Output the [X, Y] coordinate of the center of the cell containing the given text.  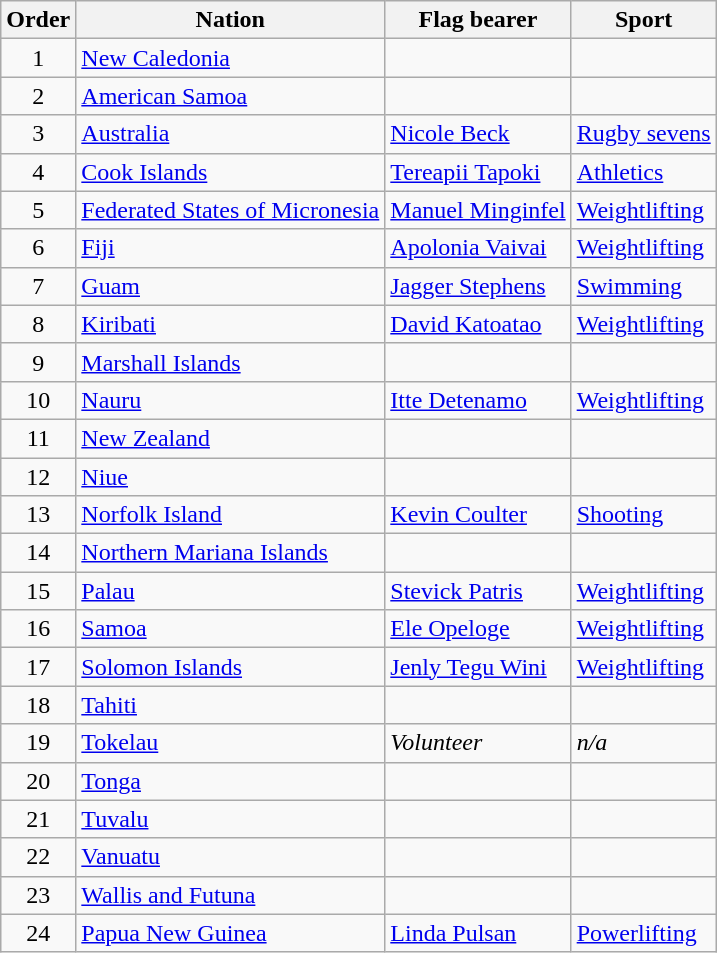
Vanuatu [230, 857]
6 [38, 248]
Stevick Patris [478, 591]
Palau [230, 591]
16 [38, 629]
19 [38, 743]
21 [38, 819]
5 [38, 210]
3 [38, 134]
Jenly Tegu Wini [478, 667]
Nicole Beck [478, 134]
Norfolk Island [230, 515]
Tereapii Tapoki [478, 172]
8 [38, 324]
4 [38, 172]
n/a [644, 743]
Nation [230, 20]
Sport [644, 20]
15 [38, 591]
New Zealand [230, 438]
18 [38, 705]
Volunteer [478, 743]
Marshall Islands [230, 362]
Tuvalu [230, 819]
Athletics [644, 172]
23 [38, 895]
Kevin Coulter [478, 515]
Papua New Guinea [230, 933]
Tonga [230, 781]
New Caledonia [230, 58]
Linda Pulsan [478, 933]
Flag bearer [478, 20]
7 [38, 286]
Powerlifting [644, 933]
American Samoa [230, 96]
Samoa [230, 629]
Tokelau [230, 743]
Cook Islands [230, 172]
Rugby sevens [644, 134]
Shooting [644, 515]
9 [38, 362]
Manuel Minginfel [478, 210]
Northern Mariana Islands [230, 553]
14 [38, 553]
Solomon Islands [230, 667]
Itte Detenamo [478, 400]
Australia [230, 134]
Jagger Stephens [478, 286]
Tahiti [230, 705]
Order [38, 20]
Ele Opeloge [478, 629]
22 [38, 857]
1 [38, 58]
Niue [230, 477]
10 [38, 400]
Apolonia Vaivai [478, 248]
24 [38, 933]
12 [38, 477]
Kiribati [230, 324]
Swimming [644, 286]
11 [38, 438]
13 [38, 515]
Wallis and Futuna [230, 895]
2 [38, 96]
Federated States of Micronesia [230, 210]
Fiji [230, 248]
Nauru [230, 400]
Guam [230, 286]
17 [38, 667]
David Katoatao [478, 324]
20 [38, 781]
